Provide the [X, Y] coordinate of the cell's center where the given text is located.  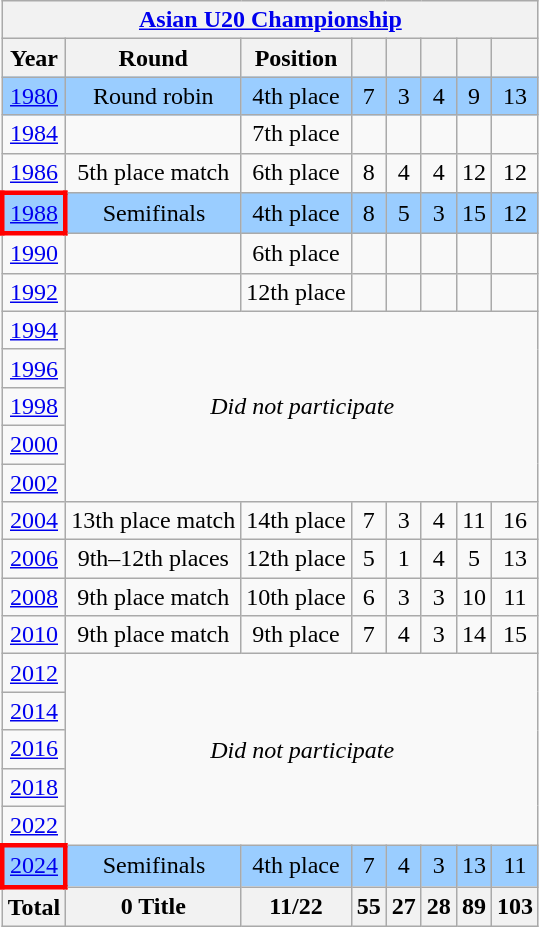
2004 [34, 521]
2018 [34, 787]
7th place [296, 134]
14th place [296, 521]
2010 [34, 635]
1984 [34, 134]
2016 [34, 749]
Round [154, 58]
2014 [34, 711]
16 [514, 521]
1990 [34, 254]
Total [34, 907]
2012 [34, 673]
28 [438, 907]
14 [474, 635]
Position [296, 58]
1996 [34, 368]
Round robin [154, 96]
9th–12th places [154, 559]
2022 [34, 826]
6 [368, 597]
10 [474, 597]
2024 [34, 866]
0 Title [154, 907]
103 [514, 907]
2008 [34, 597]
2006 [34, 559]
9th place [296, 635]
1980 [34, 96]
89 [474, 907]
Year [34, 58]
Asian U20 Championship [270, 20]
2002 [34, 483]
1994 [34, 330]
10th place [296, 597]
1992 [34, 292]
27 [404, 907]
1988 [34, 214]
1998 [34, 406]
55 [368, 907]
11/22 [296, 907]
2000 [34, 444]
5th place match [154, 173]
13th place match [154, 521]
1 [404, 559]
9 [474, 96]
1986 [34, 173]
